From the cell containing the given text, extract its center point as [x, y] coordinate. 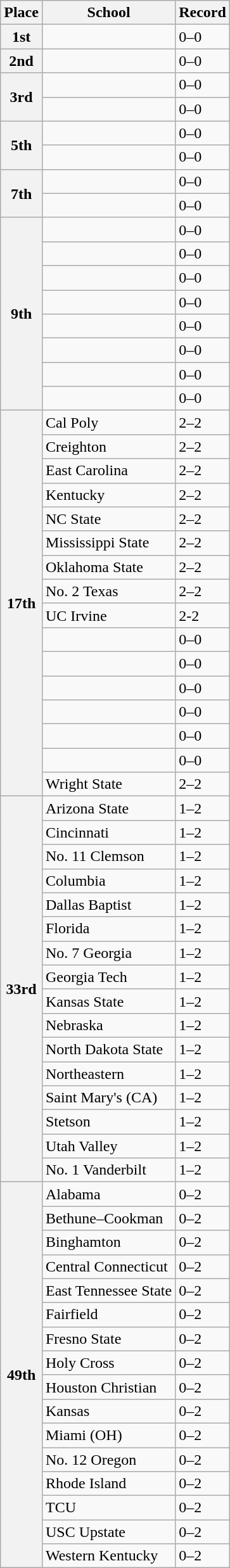
Dallas Baptist [108, 905]
1st [22, 37]
Place [22, 13]
Kansas State [108, 1001]
Western Kentucky [108, 1556]
NC State [108, 519]
Arizona State [108, 808]
School [108, 13]
7th [22, 193]
USC Upstate [108, 1532]
Georgia Tech [108, 977]
3rd [22, 97]
Utah Valley [108, 1146]
North Dakota State [108, 1049]
2nd [22, 61]
No. 2 Texas [108, 591]
Binghamton [108, 1242]
2-2 [203, 615]
Miami (OH) [108, 1435]
Saint Mary's (CA) [108, 1098]
Mississippi State [108, 543]
Kentucky [108, 495]
Central Connecticut [108, 1266]
Columbia [108, 881]
Fairfield [108, 1315]
Wright State [108, 784]
9th [22, 314]
Fresno State [108, 1339]
Rhode Island [108, 1484]
17th [22, 603]
No. 7 Georgia [108, 953]
East Carolina [108, 471]
Oklahoma State [108, 567]
Northeastern [108, 1074]
Record [203, 13]
TCU [108, 1508]
Creighton [108, 447]
East Tennessee State [108, 1291]
5th [22, 145]
Nebraska [108, 1025]
33rd [22, 990]
Houston Christian [108, 1387]
Cincinnati [108, 832]
49th [22, 1375]
Holy Cross [108, 1363]
Kansas [108, 1411]
UC Irvine [108, 615]
Alabama [108, 1194]
Cal Poly [108, 423]
Florida [108, 929]
Stetson [108, 1122]
Bethune–Cookman [108, 1218]
No. 12 Oregon [108, 1459]
No. 1 Vanderbilt [108, 1170]
No. 11 Clemson [108, 857]
